Capture the cell that displays the provided text and extract its (x, y) central coordinate. 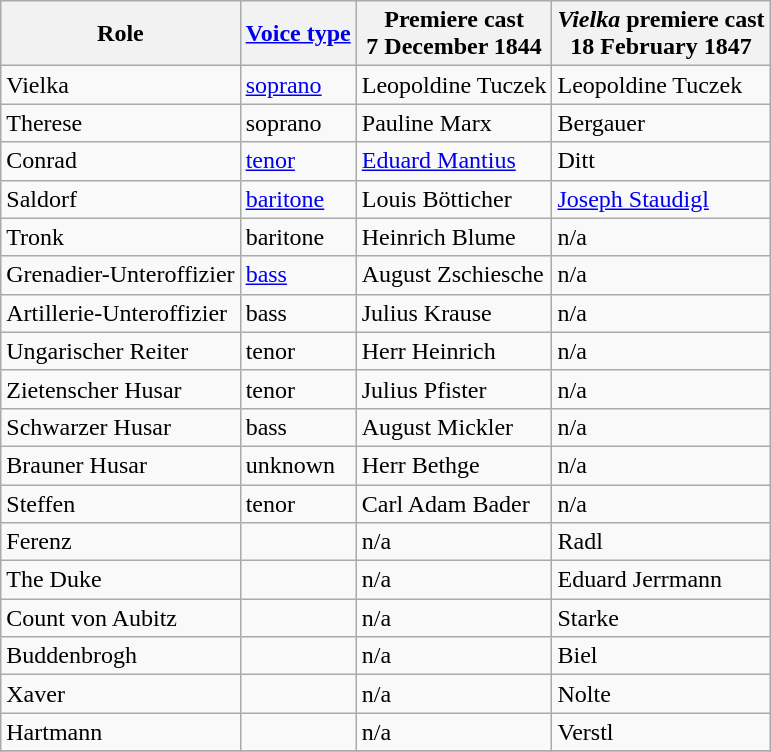
Artillerie-Unteroffizier (120, 313)
Role (120, 34)
Carl Adam Bader (454, 503)
Verstl (661, 732)
Xaver (120, 694)
Schwarzer Husar (120, 427)
Louis Bötticher (454, 199)
Steffen (120, 503)
Saldorf (120, 199)
Bergauer (661, 123)
Hartmann (120, 732)
Ferenz (120, 542)
Grenadier-Unteroffizier (120, 275)
Julius Pfister (454, 389)
Vielka (120, 85)
Buddenbrogh (120, 656)
The Duke (120, 580)
Vielka premiere cast 18 February 1847 (661, 34)
August Mickler (454, 427)
Herr Bethge (454, 465)
Zietenscher Husar (120, 389)
Nolte (661, 694)
Biel (661, 656)
Eduard Jerrmann (661, 580)
Count von Aubitz (120, 618)
Brauner Husar (120, 465)
Starke (661, 618)
Julius Krause (454, 313)
Conrad (120, 161)
Eduard Mantius (454, 161)
Heinrich Blume (454, 237)
Herr Heinrich (454, 351)
August Zschiesche (454, 275)
Radl (661, 542)
Ungarischer Reiter (120, 351)
Premiere cast 7 December 1844 (454, 34)
Joseph Staudigl (661, 199)
unknown (298, 465)
Tronk (120, 237)
Pauline Marx (454, 123)
Therese (120, 123)
Voice type (298, 34)
Ditt (661, 161)
